Locate the cell with the specified text and output its (x, y) center coordinate. 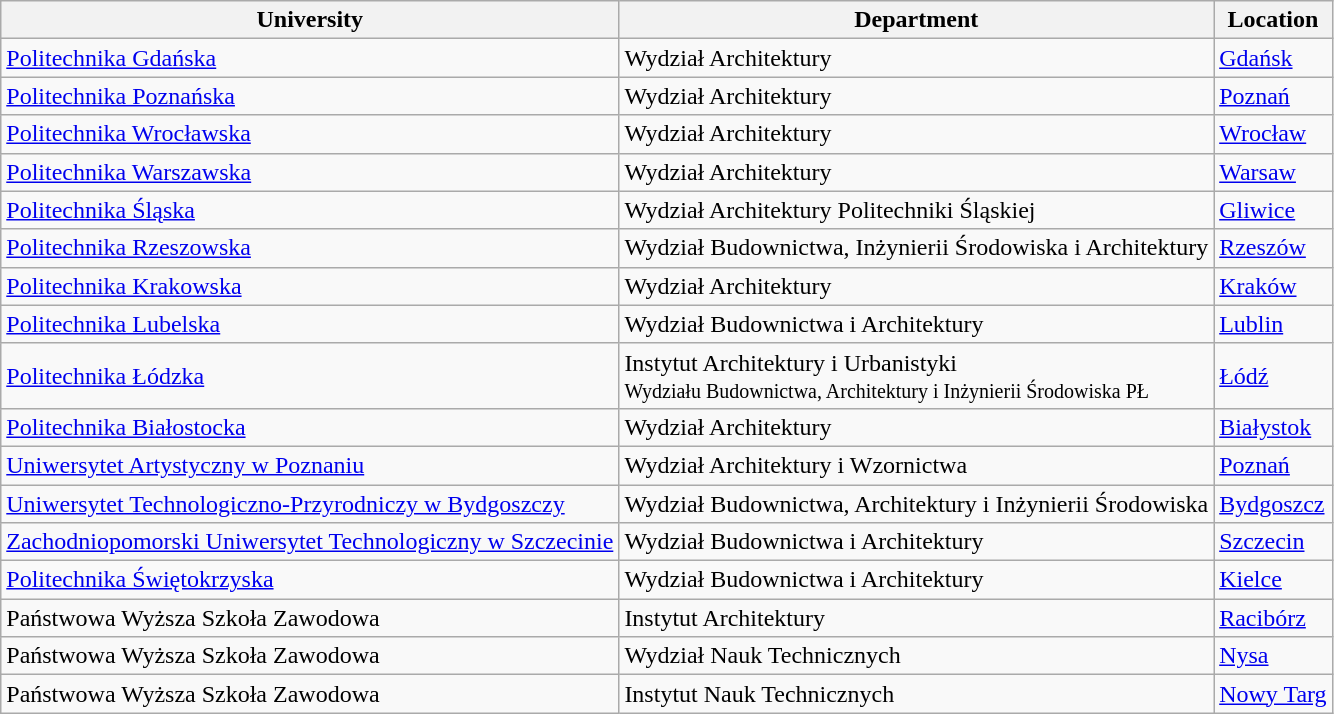
Politechnika Poznańska (310, 96)
Warsaw (1273, 172)
Gliwice (1273, 210)
Instytut Architektury i UrbanistykiWydziału Budownictwa, Architektury i Inżynierii Środowiska PŁ (916, 376)
Nowy Targ (1273, 694)
Kraków (1273, 286)
University (310, 20)
Wydział Budownictwa, Inżynierii Środowiska i Architektury (916, 248)
Nysa (1273, 656)
Politechnika Gdańska (310, 58)
Bydgoszcz (1273, 503)
Racibórz (1273, 618)
Politechnika Świętokrzyska (310, 580)
Białystok (1273, 427)
Politechnika Łódzka (310, 376)
Uniwersytet Technologiczno-Przyrodniczy w Bydgoszczy (310, 503)
Uniwersytet Artystyczny w Poznaniu (310, 465)
Department (916, 20)
Politechnika Warszawska (310, 172)
Politechnika Śląska (310, 210)
Instytut Nauk Technicznych (916, 694)
Rzeszów (1273, 248)
Politechnika Krakowska (310, 286)
Wydział Nauk Technicznych (916, 656)
Kielce (1273, 580)
Zachodniopomorski Uniwersytet Technologiczny w Szczecinie (310, 542)
Politechnika Lubelska (310, 324)
Łódź (1273, 376)
Instytut Architektury (916, 618)
Wydział Architektury Politechniki Śląskiej (916, 210)
Gdańsk (1273, 58)
Location (1273, 20)
Politechnika Wrocławska (310, 134)
Politechnika Białostocka (310, 427)
Szczecin (1273, 542)
Wrocław (1273, 134)
Lublin (1273, 324)
Wydział Architektury i Wzornictwa (916, 465)
Politechnika Rzeszowska (310, 248)
Wydział Budownictwa, Architektury i Inżynierii Środowiska (916, 503)
